Detect which cell encompasses the target text, then output its [X, Y] center coordinate. 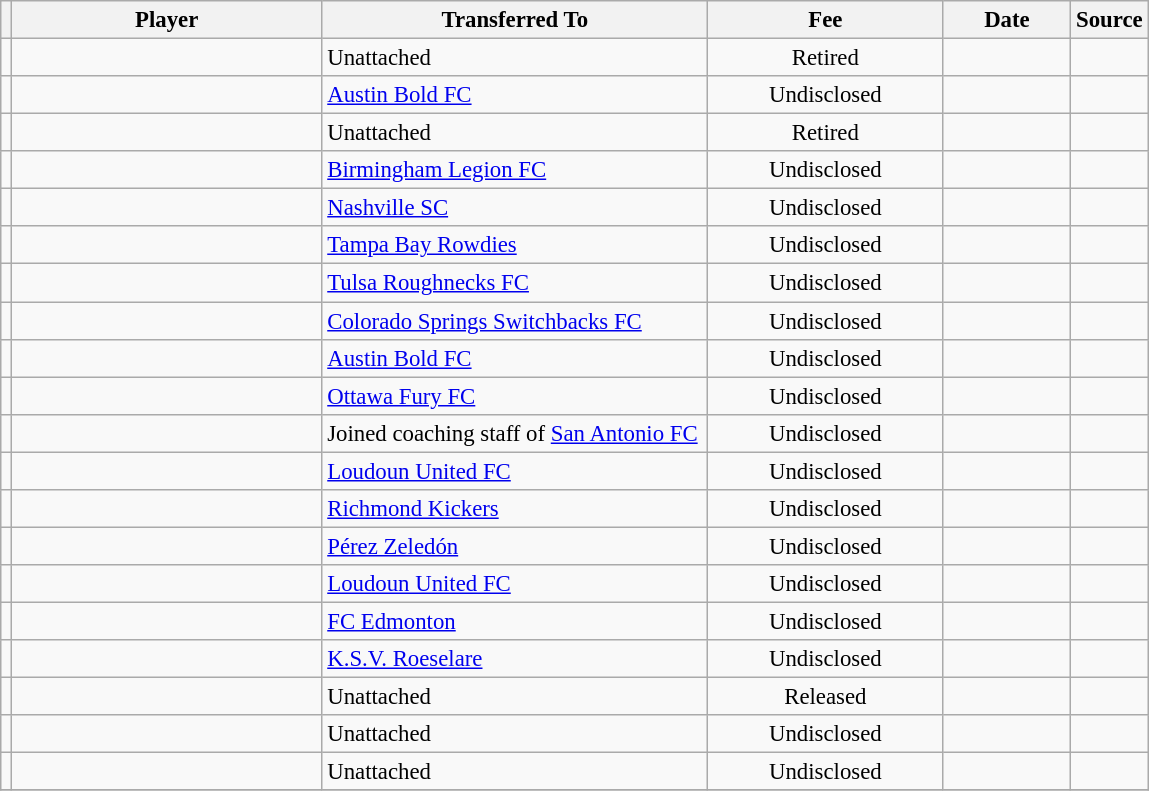
FC Edmonton [515, 621]
Released [826, 697]
K.S.V. Roeselare [515, 659]
Date [1007, 20]
Ottawa Fury FC [515, 396]
Player [166, 20]
Birmingham Legion FC [515, 170]
Joined coaching staff of San Antonio FC [515, 433]
Tampa Bay Rowdies [515, 245]
Fee [826, 20]
Source [1110, 20]
Tulsa Roughnecks FC [515, 283]
Transferred To [515, 20]
Colorado Springs Switchbacks FC [515, 321]
Pérez Zeledón [515, 546]
Richmond Kickers [515, 509]
Nashville SC [515, 208]
